Extract the [X, Y] coordinate from the center of the cell holding the provided text.  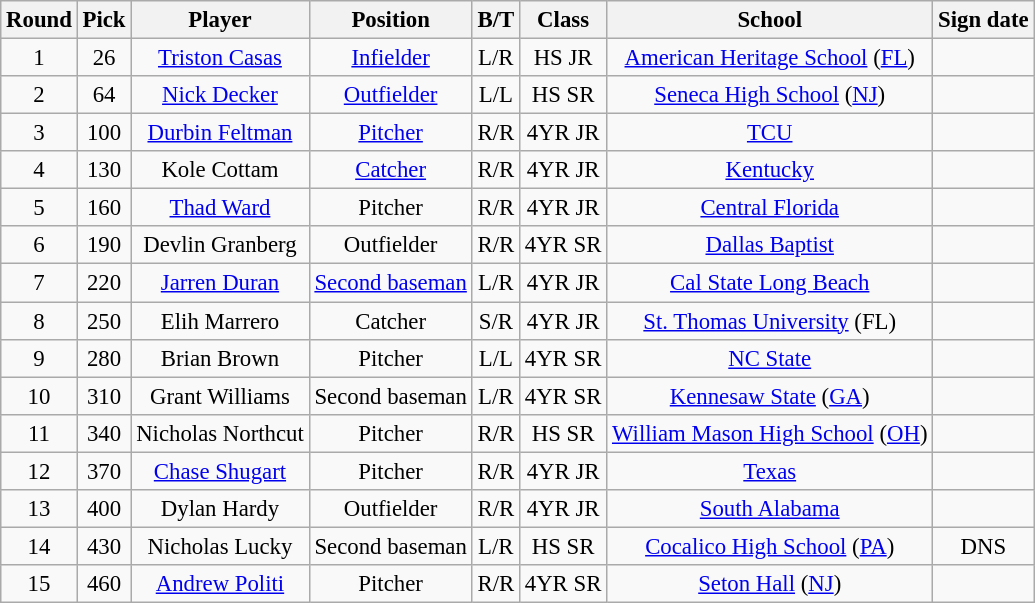
William Mason High School (OH) [770, 433]
460 [104, 584]
Dylan Hardy [220, 509]
2 [39, 95]
DNS [984, 546]
Pick [104, 20]
S/R [496, 321]
6 [39, 245]
Position [390, 20]
TCU [770, 133]
Brian Brown [220, 358]
5 [39, 208]
Kentucky [770, 170]
8 [39, 321]
250 [104, 321]
St. Thomas University (FL) [770, 321]
HS JR [562, 58]
Thad Ward [220, 208]
64 [104, 95]
Kole Cottam [220, 170]
Kennesaw State (GA) [770, 396]
430 [104, 546]
310 [104, 396]
Nick Decker [220, 95]
100 [104, 133]
4 [39, 170]
American Heritage School (FL) [770, 58]
400 [104, 509]
School [770, 20]
Seneca High School (NJ) [770, 95]
Player [220, 20]
13 [39, 509]
Dallas Baptist [770, 245]
1 [39, 58]
370 [104, 471]
B/T [496, 20]
Central Florida [770, 208]
Round [39, 20]
220 [104, 283]
Jarren Duran [220, 283]
11 [39, 433]
12 [39, 471]
130 [104, 170]
NC State [770, 358]
Nicholas Northcut [220, 433]
160 [104, 208]
Devlin Granberg [220, 245]
Cal State Long Beach [770, 283]
Sign date [984, 20]
Elih Marrero [220, 321]
Triston Casas [220, 58]
Nicholas Lucky [220, 546]
15 [39, 584]
Andrew Politi [220, 584]
7 [39, 283]
Durbin Feltman [220, 133]
Texas [770, 471]
190 [104, 245]
Cocalico High School (PA) [770, 546]
Chase Shugart [220, 471]
Class [562, 20]
South Alabama [770, 509]
Grant Williams [220, 396]
Infielder [390, 58]
280 [104, 358]
10 [39, 396]
9 [39, 358]
14 [39, 546]
Seton Hall (NJ) [770, 584]
340 [104, 433]
26 [104, 58]
3 [39, 133]
